Scan for the cell matching the given text and deliver its (X, Y) coordinate at center. 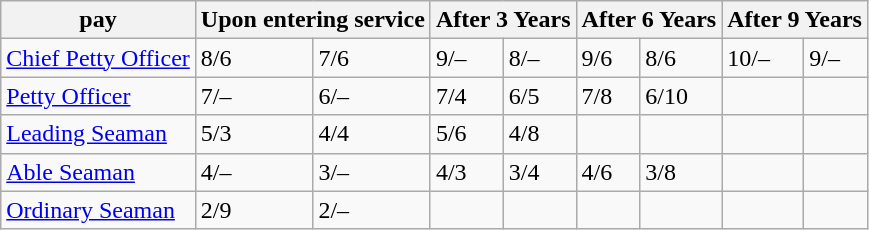
4/8 (540, 134)
2/9 (254, 210)
3/– (372, 172)
5/6 (466, 134)
After 9 Years (795, 20)
Upon entering service (312, 20)
Leading Seaman (98, 134)
Petty Officer (98, 96)
2/– (372, 210)
pay (98, 20)
7/4 (466, 96)
Able Seaman (98, 172)
8/– (540, 58)
6/5 (540, 96)
4/– (254, 172)
5/3 (254, 134)
10/– (763, 58)
3/4 (540, 172)
7/8 (608, 96)
4/4 (372, 134)
After 3 Years (503, 20)
4/6 (608, 172)
6/– (372, 96)
After 6 Years (649, 20)
3/8 (681, 172)
7/6 (372, 58)
Ordinary Seaman (98, 210)
6/10 (681, 96)
9/6 (608, 58)
7/– (254, 96)
4/3 (466, 172)
Chief Petty Officer (98, 58)
